Return the (x, y) coordinate for the center point of the cell that contains the specified text.  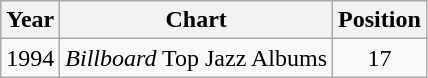
Billboard Top Jazz Albums (196, 58)
1994 (30, 58)
Year (30, 20)
Position (380, 20)
17 (380, 58)
Chart (196, 20)
